Provide the (X, Y) coordinate of the cell's center where the given text is located.  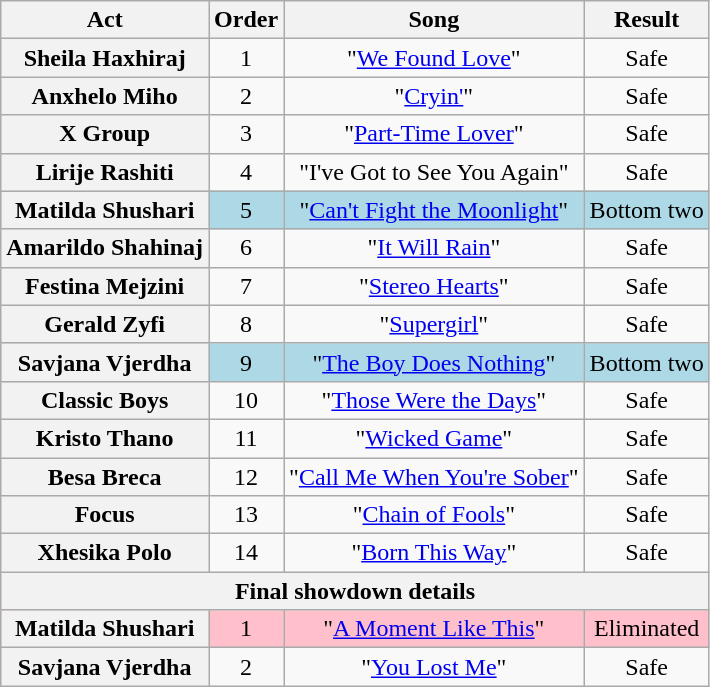
Song (434, 20)
Classic Boys (105, 400)
"I've Got to See You Again" (434, 172)
7 (246, 286)
Result (646, 20)
Kristo Thano (105, 438)
Festina Mejzini (105, 286)
"You Lost Me" (434, 667)
13 (246, 515)
Amarildo Shahinaj (105, 248)
Xhesika Polo (105, 553)
5 (246, 210)
"Those Were the Days" (434, 400)
"It Will Rain" (434, 248)
"Wicked Game" (434, 438)
"A Moment Like This" (434, 629)
"Part-Time Lover" (434, 134)
10 (246, 400)
Lirije Rashiti (105, 172)
3 (246, 134)
11 (246, 438)
14 (246, 553)
"Chain of Fools" (434, 515)
"Can't Fight the Moonlight" (434, 210)
Order (246, 20)
"The Boy Does Nothing" (434, 362)
"Cryin'" (434, 96)
8 (246, 324)
9 (246, 362)
Eliminated (646, 629)
Final showdown details (355, 591)
Sheila Haxhiraj (105, 58)
"Born This Way" (434, 553)
Gerald Zyfi (105, 324)
"Stereo Hearts" (434, 286)
12 (246, 477)
"Call Me When You're Sober" (434, 477)
X Group (105, 134)
4 (246, 172)
Focus (105, 515)
Besa Breca (105, 477)
Anxhelo Miho (105, 96)
Act (105, 20)
"Supergirl" (434, 324)
"We Found Love" (434, 58)
6 (246, 248)
